Locate the cell with the specified text and output its [x, y] center coordinate. 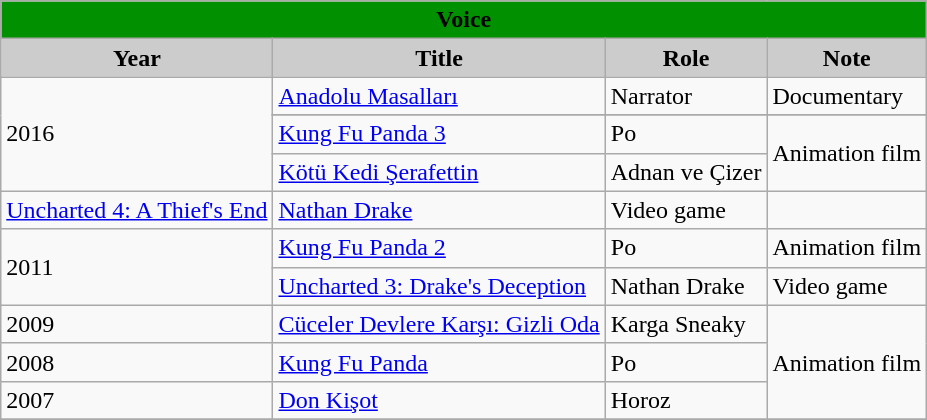
Note [847, 58]
Anadolu Masalları [439, 96]
2011 [137, 267]
Kung Fu Panda 3 [439, 134]
Kung Fu Panda 2 [439, 248]
Voice [464, 20]
2016 [137, 134]
2008 [137, 362]
Year [137, 58]
Cüceler Devlere Karşı: Gizli Oda [439, 324]
Adnan ve Çizer [686, 172]
Karga Sneaky [686, 324]
2009 [137, 324]
Don Kişot [439, 400]
Kötü Kedi Şerafettin [439, 172]
Narrator [686, 96]
Title [439, 58]
Horoz [686, 400]
Uncharted 4: A Thief's End [137, 210]
Uncharted 3: Drake's Deception [439, 286]
Role [686, 58]
Documentary [847, 96]
2007 [137, 400]
Kung Fu Panda [439, 362]
